Find where the given text appears and provide that cell's center as (X, Y) coordinate. 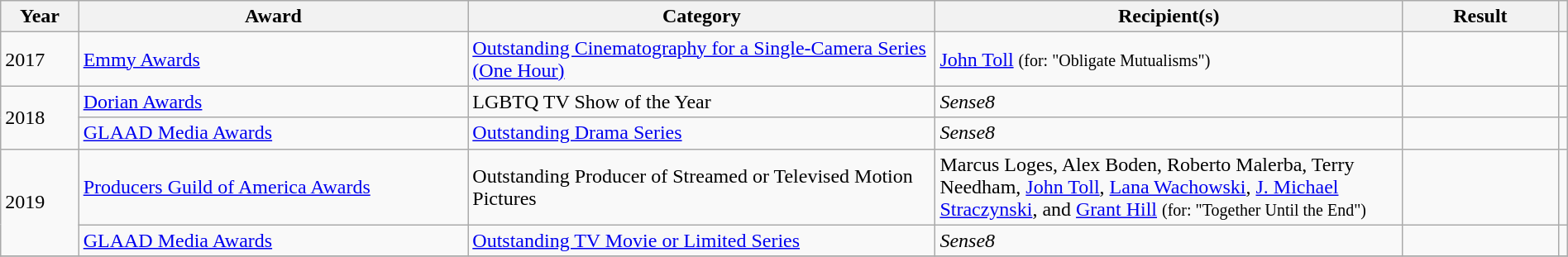
Award (273, 17)
Recipient(s) (1169, 17)
Outstanding Producer of Streamed or Televised Motion Pictures (701, 187)
LGBTQ TV Show of the Year (701, 102)
Emmy Awards (273, 59)
Category (701, 17)
Year (40, 17)
Producers Guild of America Awards (273, 187)
2018 (40, 117)
Outstanding Drama Series (701, 133)
Outstanding TV Movie or Limited Series (701, 240)
Outstanding Cinematography for a Single-Camera Series (One Hour) (701, 59)
2019 (40, 202)
Result (1480, 17)
2017 (40, 59)
Dorian Awards (273, 102)
John Toll (for: "Obligate Mutualisms") (1169, 59)
